Return the (x, y) coordinate for the center point of the cell that contains the specified text.  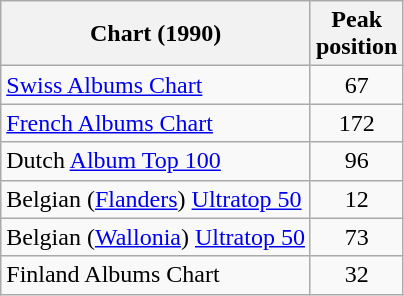
French Albums Chart (156, 123)
Belgian (Wallonia) Ultratop 50 (156, 237)
Finland Albums Chart (156, 275)
Dutch Album Top 100 (156, 161)
172 (356, 123)
73 (356, 237)
32 (356, 275)
12 (356, 199)
Belgian (Flanders) Ultratop 50 (156, 199)
67 (356, 85)
Swiss Albums Chart (156, 85)
Chart (1990) (156, 34)
96 (356, 161)
Peakposition (356, 34)
